Return (x, y) of the center of cell containing provided text 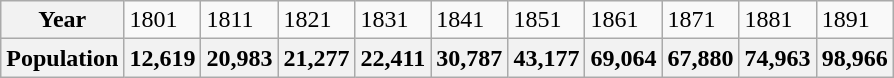
20,983 (240, 58)
1891 (854, 20)
12,619 (162, 58)
1881 (778, 20)
22,411 (393, 58)
74,963 (778, 58)
69,064 (624, 58)
1861 (624, 20)
Population (62, 58)
1821 (316, 20)
43,177 (546, 58)
1841 (470, 20)
1871 (700, 20)
30,787 (470, 58)
21,277 (316, 58)
1801 (162, 20)
1851 (546, 20)
67,880 (700, 58)
1831 (393, 20)
Year (62, 20)
1811 (240, 20)
98,966 (854, 58)
